Return [X, Y] of the center of cell containing provided text 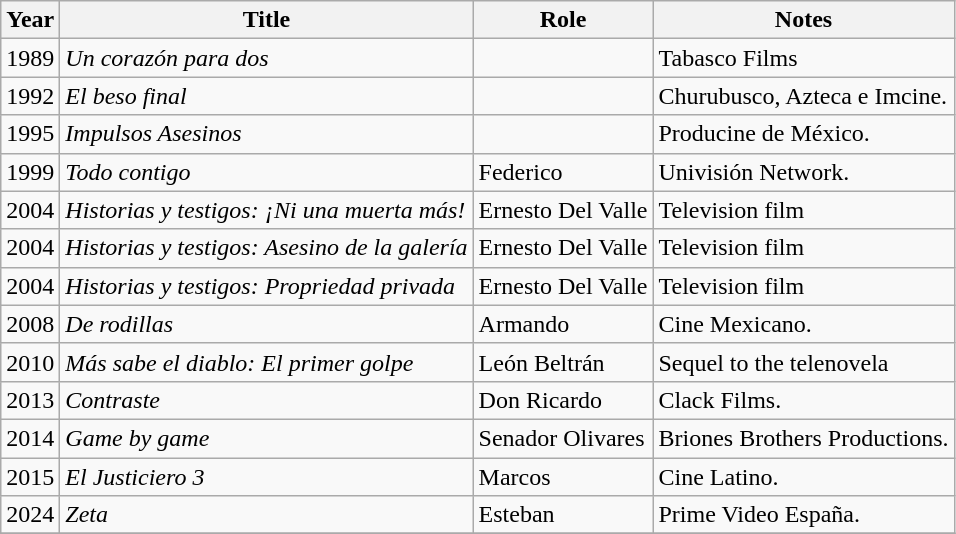
Federico [563, 172]
1995 [30, 134]
Marcos [563, 477]
Don Ricardo [563, 400]
Armando [563, 324]
Univisión Network. [804, 172]
2010 [30, 362]
Role [563, 20]
1989 [30, 58]
1992 [30, 96]
Year [30, 20]
Churubusco, Azteca e Imcine. [804, 96]
2013 [30, 400]
Sequel to the telenovela [804, 362]
2008 [30, 324]
Producine de México. [804, 134]
El beso final [266, 96]
Esteban [563, 515]
Todo contigo [266, 172]
2015 [30, 477]
Historias y testigos: Propriedad privada [266, 286]
El Justiciero 3 [266, 477]
2014 [30, 438]
Cine Mexicano. [804, 324]
2024 [30, 515]
León Beltrán [563, 362]
Cine Latino. [804, 477]
Briones Brothers Productions. [804, 438]
Zeta [266, 515]
Impulsos Asesinos [266, 134]
Game by game [266, 438]
Notes [804, 20]
Prime Video España. [804, 515]
1999 [30, 172]
Title [266, 20]
Un corazón para dos [266, 58]
Clack Films. [804, 400]
Más sabe el diablo: El primer golpe [266, 362]
Senador Olivares [563, 438]
Contraste [266, 400]
De rodillas [266, 324]
Tabasco Films [804, 58]
Historias y testigos: Asesino de la galería [266, 248]
Historias y testigos: ¡Ni una muerta más! [266, 210]
